Scan for the cell matching the given text and deliver its [X, Y] coordinate at center. 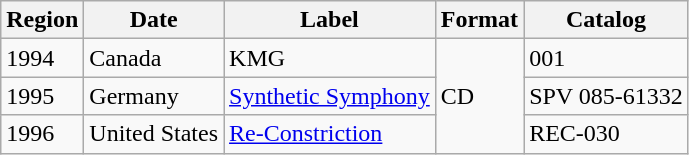
Region [42, 20]
Synthetic Symphony [330, 96]
United States [154, 134]
SPV 085-61332 [606, 96]
Label [330, 20]
Canada [154, 58]
1994 [42, 58]
1996 [42, 134]
REC-030 [606, 134]
Germany [154, 96]
1995 [42, 96]
Format [479, 20]
Re-Constriction [330, 134]
CD [479, 96]
Catalog [606, 20]
001 [606, 58]
KMG [330, 58]
Date [154, 20]
